Extract the (x, y) coordinate from the center of the cell holding the provided text.  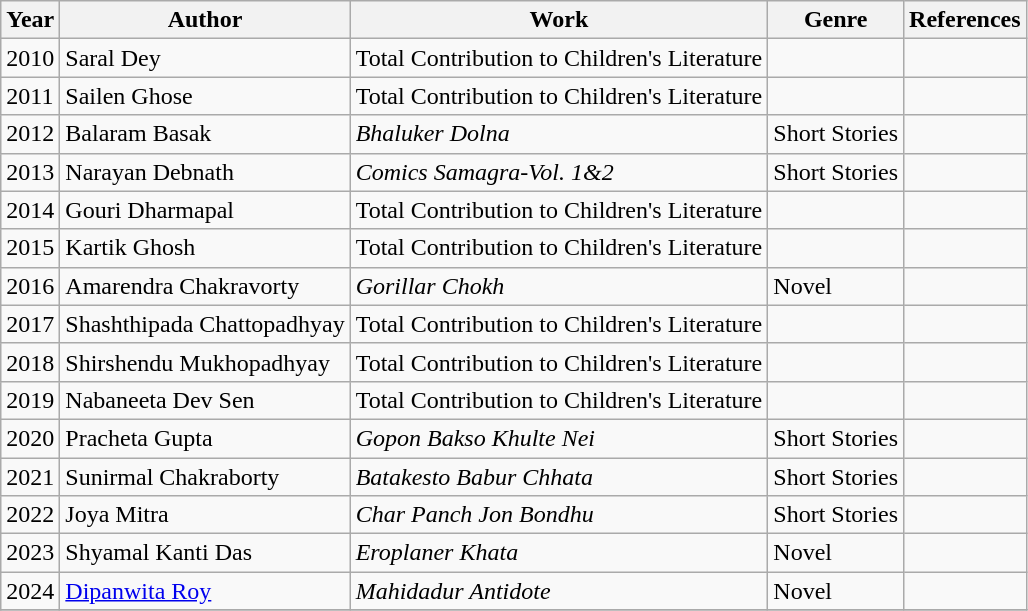
Genre (836, 20)
2015 (30, 248)
Balaram Basak (205, 134)
Shirshendu Mukhopadhyay (205, 362)
Comics Samagra-Vol. 1&2 (559, 172)
2023 (30, 553)
2022 (30, 515)
References (966, 20)
2014 (30, 210)
Gouri Dharmapal (205, 210)
Year (30, 20)
Char Panch Jon Bondhu (559, 515)
Shashthipada Chattopadhyay (205, 324)
Eroplaner Khata (559, 553)
Batakesto Babur Chhata (559, 477)
2013 (30, 172)
Narayan Debnath (205, 172)
2017 (30, 324)
Amarendra Chakravorty (205, 286)
Author (205, 20)
Work (559, 20)
Joya Mitra (205, 515)
2018 (30, 362)
Sunirmal Chakraborty (205, 477)
2010 (30, 58)
Saral Dey (205, 58)
Dipanwita Roy (205, 591)
Pracheta Gupta (205, 438)
2016 (30, 286)
2011 (30, 96)
2012 (30, 134)
2020 (30, 438)
Nabaneeta Dev Sen (205, 400)
Shyamal Kanti Das (205, 553)
2024 (30, 591)
Kartik Ghosh (205, 248)
Gopon Bakso Khulte Nei (559, 438)
2019 (30, 400)
Sailen Ghose (205, 96)
Bhaluker Dolna (559, 134)
2021 (30, 477)
Gorillar Chokh (559, 286)
Mahidadur Antidote (559, 591)
